Extract the (x, y) coordinate from the center of the cell holding the provided text.  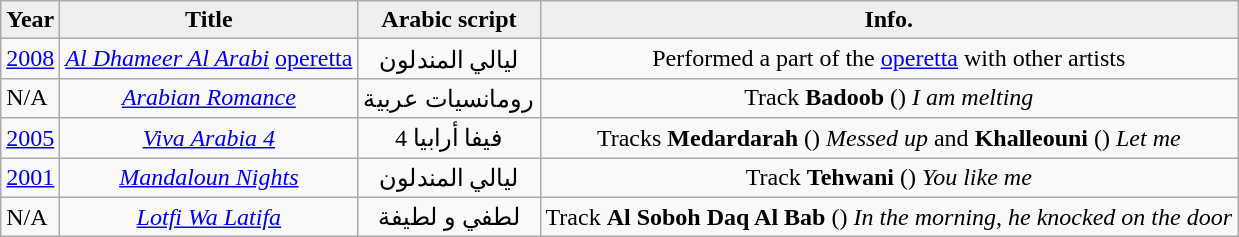
2005 (30, 138)
Mandaloun Nights (209, 178)
Title (209, 20)
Year (30, 20)
Al Dhameer Al Arabi operetta (209, 59)
2008 (30, 59)
Arabic script (449, 20)
2001 (30, 178)
Track Badoob () I am melting (889, 98)
Track Tehwani () You like me (889, 178)
رومانسيات عربية (449, 98)
Lotfi Wa Latifa (209, 217)
Track Al Soboh Daq Al Bab () In the morning, he knocked on the door (889, 217)
Performed a part of the operetta with other artists (889, 59)
Tracks Medardarah () Messed up and Khalleouni () Let me (889, 138)
Info. (889, 20)
فيفا أرابيا 4 (449, 138)
Arabian Romance (209, 98)
Viva Arabia 4 (209, 138)
لطفي و لطيفة (449, 217)
